Return the [x, y] coordinate for the center point of the cell that contains the specified text.  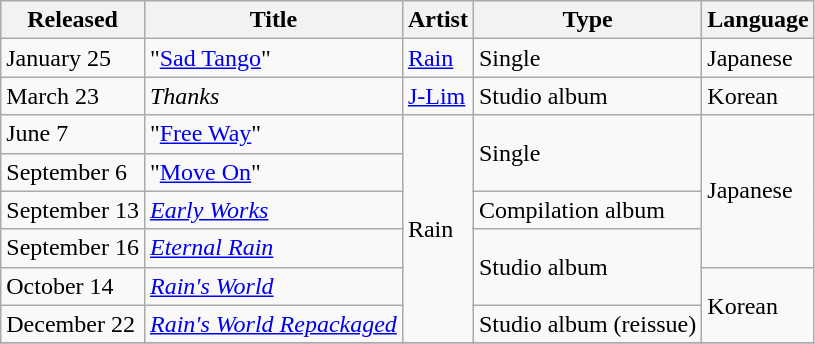
J-Lim [438, 96]
January 25 [73, 58]
September 16 [73, 248]
Rain's World Repackaged [273, 324]
Thanks [273, 96]
Compilation album [587, 210]
Studio album (reissue) [587, 324]
September 6 [73, 172]
Rain's World [273, 286]
Early Works [273, 210]
"Sad Tango" [273, 58]
Released [73, 20]
June 7 [73, 134]
December 22 [73, 324]
Title [273, 20]
October 14 [73, 286]
"Move On" [273, 172]
Eternal Rain [273, 248]
Language [758, 20]
Type [587, 20]
Artist [438, 20]
March 23 [73, 96]
"Free Way" [273, 134]
September 13 [73, 210]
